Return (x, y) of the center of cell containing provided text 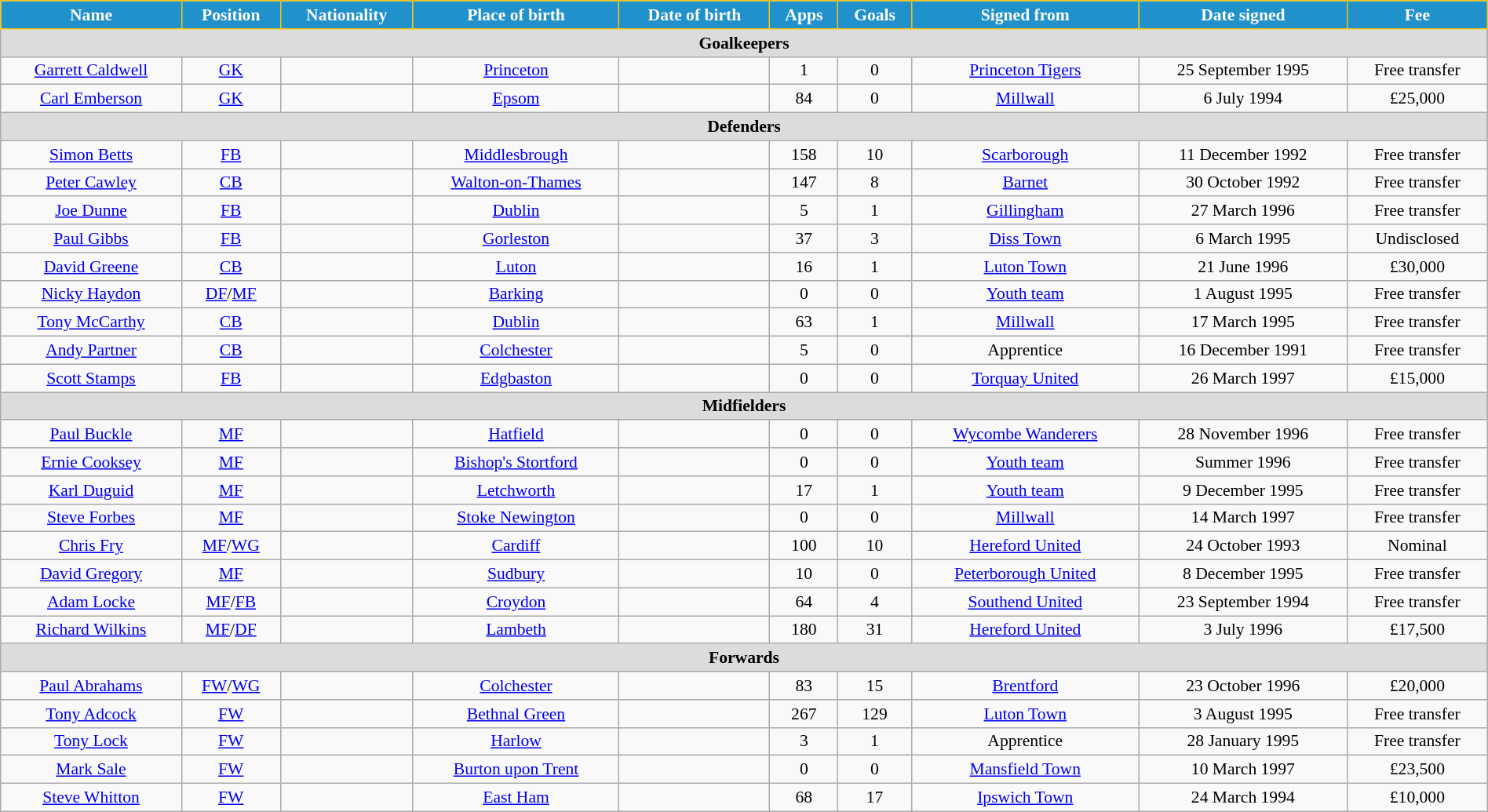
Mark Sale (91, 770)
Tony McCarthy (91, 322)
Midfielders (744, 406)
Brentford (1025, 686)
Epsom (516, 99)
Southend United (1025, 602)
30 October 1992 (1243, 183)
Date signed (1243, 15)
Lambeth (516, 630)
267 (804, 714)
Gorleston (516, 239)
Middlesbrough (516, 155)
Bethnal Green (516, 714)
Paul Abrahams (91, 686)
MF/DF (231, 630)
8 (875, 183)
Hatfield (516, 435)
Apps (804, 15)
17 March 1995 (1243, 322)
Carl Emberson (91, 99)
Karl Duguid (91, 490)
3 August 1995 (1243, 714)
14 March 1997 (1243, 518)
Bishop's Stortford (516, 462)
Gillingham (1025, 211)
Mansfield Town (1025, 770)
Barking (516, 294)
100 (804, 546)
Peterborough United (1025, 574)
Barnet (1025, 183)
Cardiff (516, 546)
Wycombe Wanderers (1025, 435)
28 January 1995 (1243, 741)
63 (804, 322)
Name (91, 15)
Goals (875, 15)
Signed from (1025, 15)
£10,000 (1417, 798)
Nationality (347, 15)
Ipswich Town (1025, 798)
26 March 1997 (1243, 378)
Luton (516, 267)
24 October 1993 (1243, 546)
MF/WG (231, 546)
Burton upon Trent (516, 770)
6 March 1995 (1243, 239)
Torquay United (1025, 378)
84 (804, 99)
Steve Whitton (91, 798)
Summer 1996 (1243, 462)
1 August 1995 (1243, 294)
£15,000 (1417, 378)
24 March 1994 (1243, 798)
Letchworth (516, 490)
21 June 1996 (1243, 267)
Stoke Newington (516, 518)
10 March 1997 (1243, 770)
28 November 1996 (1243, 435)
David Gregory (91, 574)
Richard Wilkins (91, 630)
Ernie Cooksey (91, 462)
Scarborough (1025, 155)
23 September 1994 (1243, 602)
Joe Dunne (91, 211)
Peter Cawley (91, 183)
158 (804, 155)
11 December 1992 (1243, 155)
16 December 1991 (1243, 351)
Paul Buckle (91, 435)
Tony Adcock (91, 714)
25 September 1995 (1243, 71)
Undisclosed (1417, 239)
9 December 1995 (1243, 490)
6 July 1994 (1243, 99)
16 (804, 267)
3 July 1996 (1243, 630)
£30,000 (1417, 267)
23 October 1996 (1243, 686)
37 (804, 239)
68 (804, 798)
Fee (1417, 15)
East Ham (516, 798)
64 (804, 602)
Walton-on-Thames (516, 183)
83 (804, 686)
Steve Forbes (91, 518)
£23,500 (1417, 770)
Diss Town (1025, 239)
Harlow (516, 741)
Nominal (1417, 546)
147 (804, 183)
4 (875, 602)
31 (875, 630)
Scott Stamps (91, 378)
Edgbaston (516, 378)
Tony Lock (91, 741)
129 (875, 714)
180 (804, 630)
MF/FB (231, 602)
£25,000 (1417, 99)
Croydon (516, 602)
Place of birth (516, 15)
Andy Partner (91, 351)
15 (875, 686)
DF/MF (231, 294)
Goalkeepers (744, 43)
David Greene (91, 267)
Forwards (744, 658)
Princeton Tigers (1025, 71)
Position (231, 15)
Nicky Haydon (91, 294)
8 December 1995 (1243, 574)
Adam Locke (91, 602)
Sudbury (516, 574)
Defenders (744, 127)
Paul Gibbs (91, 239)
Princeton (516, 71)
27 March 1996 (1243, 211)
Garrett Caldwell (91, 71)
Simon Betts (91, 155)
Chris Fry (91, 546)
Date of birth (695, 15)
£17,500 (1417, 630)
£20,000 (1417, 686)
FW/WG (231, 686)
